Provide the (x, y) coordinate of the cell's center where the given text is located.  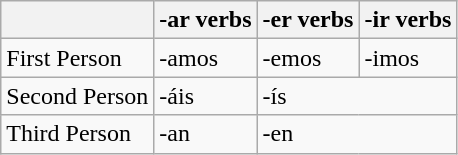
-amos (206, 58)
-an (206, 134)
-er verbs (308, 20)
Second Person (78, 96)
-ar verbs (206, 20)
-en (357, 134)
-áis (206, 96)
-emos (308, 58)
-imos (408, 58)
-ir verbs (408, 20)
First Person (78, 58)
-ís (357, 96)
Third Person (78, 134)
